Scan for the cell matching the given text and deliver its (X, Y) coordinate at center. 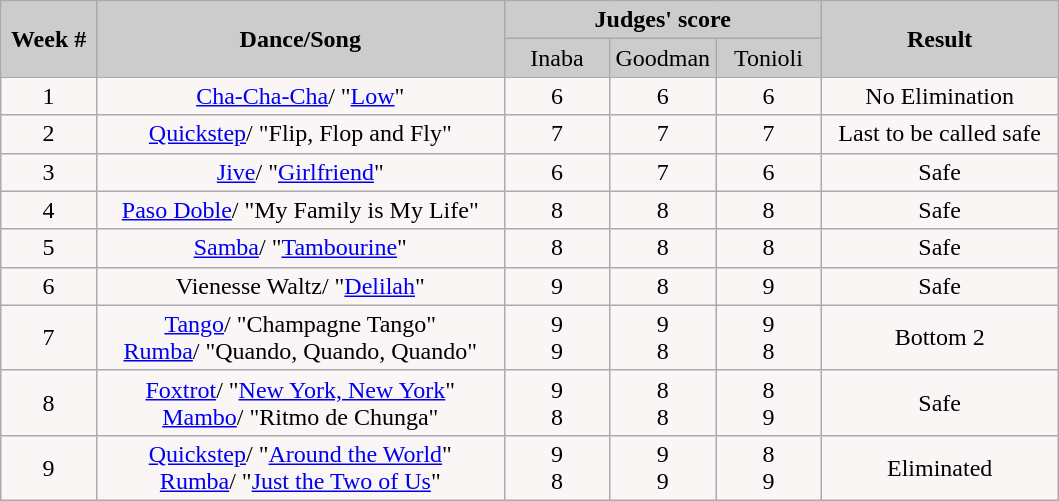
Cha-Cha-Cha/ "Low" (300, 96)
Judges' score (662, 20)
Bottom 2 (940, 338)
1 (49, 96)
Eliminated (940, 468)
No Elimination (940, 96)
Samba/ "Tambourine" (300, 248)
Foxtrot/ "New York, New York"Mambo/ "Ritmo de Chunga" (300, 402)
Last to be called safe (940, 134)
3 (49, 172)
4 (49, 210)
Vienesse Waltz/ "Delilah" (300, 286)
Week # (49, 39)
5 (49, 248)
Result (940, 39)
2 (49, 134)
Inaba (557, 58)
Goodman (663, 58)
Paso Doble/ "My Family is My Life" (300, 210)
Tonioli (769, 58)
Quickstep/ "Around the World"Rumba/ "Just the Two of Us" (300, 468)
Jive/ "Girlfriend" (300, 172)
Dance/Song (300, 39)
88 (663, 402)
Quickstep/ "Flip, Flop and Fly" (300, 134)
Tango/ "Champagne Tango"Rumba/ "Quando, Quando, Quando" (300, 338)
